Pinpoint the cell where the given text exists, returning its (X, Y) midpoint coordinate. 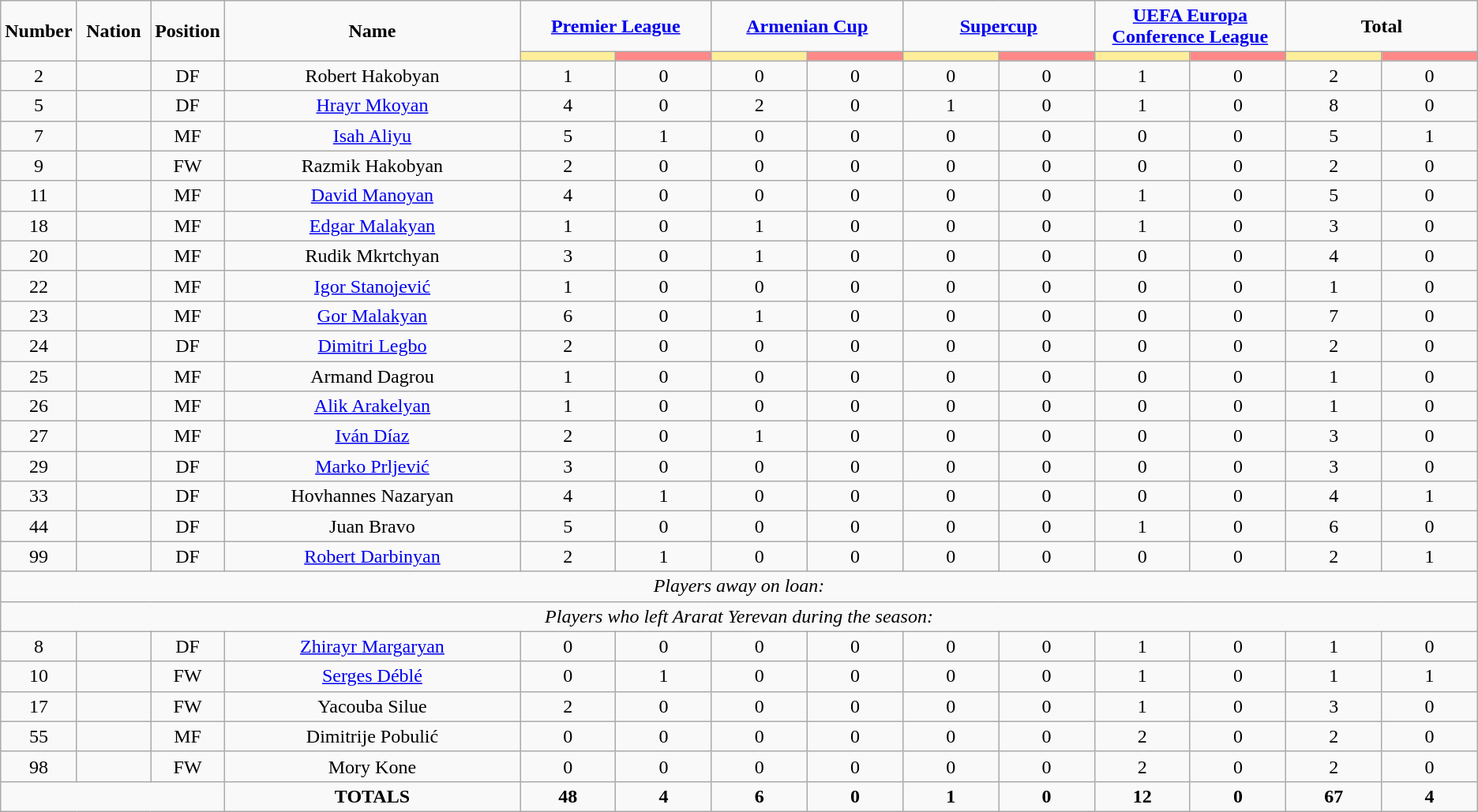
Igor Stanojević (372, 286)
Juan Bravo (372, 526)
23 (39, 316)
Zhirayr Margaryan (372, 646)
Isah Aliyu (372, 136)
Armenian Cup (807, 27)
Gor Malakyan (372, 316)
12 (1142, 796)
Yacouba Silue (372, 706)
TOTALS (372, 796)
10 (39, 676)
Edgar Malakyan (372, 226)
Dimitrije Pobulić (372, 736)
Robert Darbinyan (372, 556)
UEFA Europa Conference League (1191, 27)
22 (39, 286)
44 (39, 526)
Players who left Ararat Yerevan during the season: (739, 616)
48 (567, 796)
Marko Prljević (372, 466)
Name (372, 31)
Position (188, 31)
Total (1382, 27)
55 (39, 736)
Iván Díaz (372, 436)
Supercup (1000, 27)
Hovhannes Nazaryan (372, 496)
Hrayr Mkoyan (372, 106)
9 (39, 166)
Robert Hakobyan (372, 76)
David Manoyan (372, 196)
Number (39, 31)
11 (39, 196)
Serges Déblé (372, 676)
Razmik Hakobyan (372, 166)
17 (39, 706)
18 (39, 226)
33 (39, 496)
Dimitri Legbo (372, 346)
26 (39, 406)
Rudik Mkrtchyan (372, 256)
98 (39, 766)
25 (39, 376)
Nation (114, 31)
Alik Arakelyan (372, 406)
27 (39, 436)
29 (39, 466)
99 (39, 556)
Armand Dagrou (372, 376)
Players away on loan: (739, 586)
67 (1334, 796)
Premier League (616, 27)
20 (39, 256)
24 (39, 346)
Mory Kone (372, 766)
